Search for the cell housing the specified text and yield its [x, y] center coordinate. 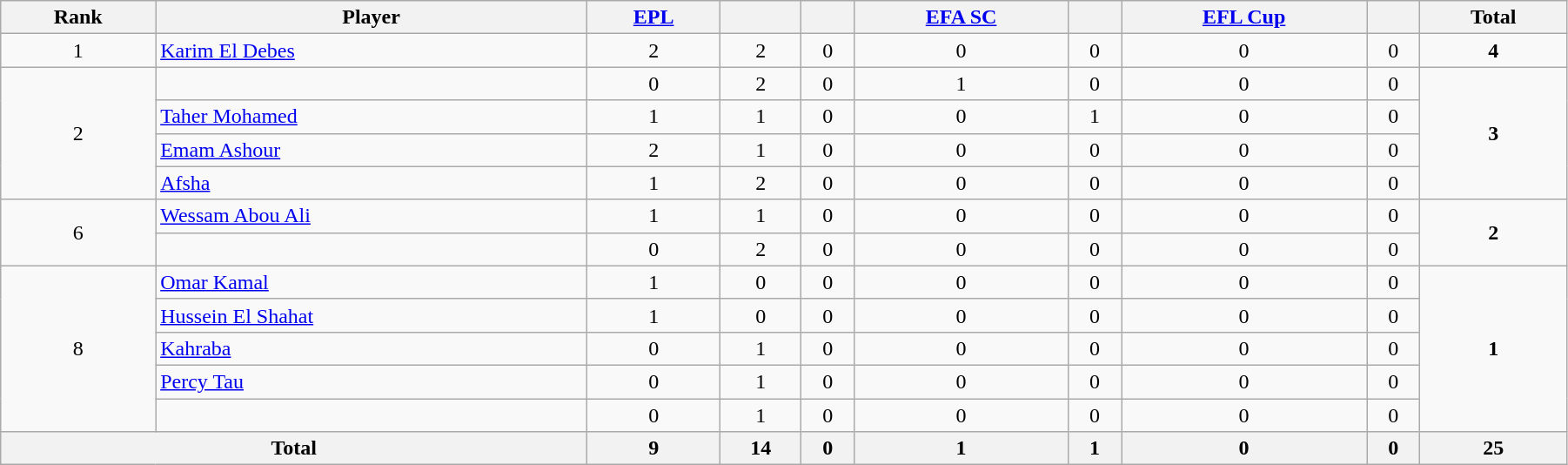
25 [1493, 448]
EFL Cup [1243, 17]
Taher Mohamed [372, 117]
9 [654, 448]
Emam Ashour [372, 150]
Percy Tau [372, 381]
Kahraba [372, 348]
Afsha [372, 183]
Rank [78, 17]
Hussein El Shahat [372, 315]
8 [78, 348]
Karim El Debes [372, 51]
EFA SC [962, 17]
6 [78, 232]
Omar Kamal [372, 282]
4 [1493, 51]
EPL [654, 17]
14 [761, 448]
Wessam Abou Ali [372, 216]
3 [1493, 133]
Player [372, 17]
